Output the (x, y) coordinate of the center of the cell containing the given text.  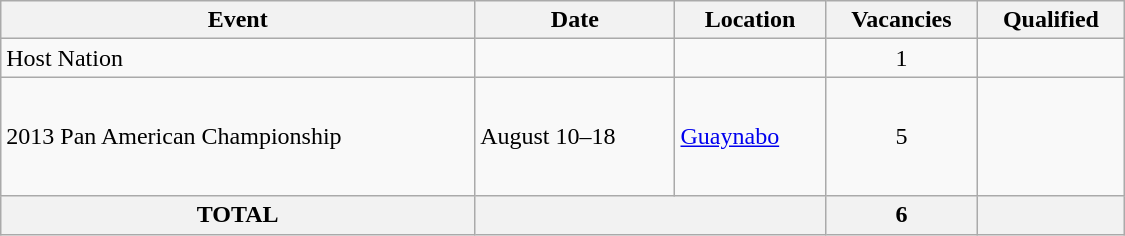
1 (902, 58)
Host Nation (238, 58)
TOTAL (238, 215)
Event (238, 20)
2013 Pan American Championship (238, 136)
5 (902, 136)
Date (575, 20)
Qualified (1052, 20)
Vacancies (902, 20)
6 (902, 215)
Location (750, 20)
August 10–18 (575, 136)
Guaynabo (750, 136)
